Return [X, Y] of the center of cell containing provided text 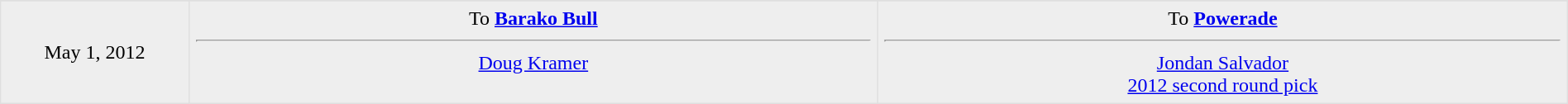
May 1, 2012 [94, 52]
To Barako BullDoug Kramer [533, 52]
To PoweradeJondan Salvador2012 second round pick [1223, 52]
